Provide the [x, y] coordinate of the cell's center where the given text is located.  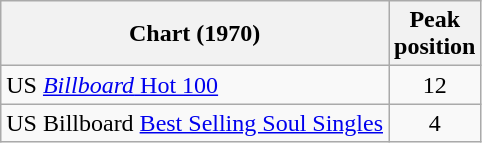
US Billboard Hot 100 [195, 85]
4 [435, 123]
US Billboard Best Selling Soul Singles [195, 123]
Chart (1970) [195, 34]
12 [435, 85]
Peakposition [435, 34]
